Return (x, y) of the center of cell containing provided text 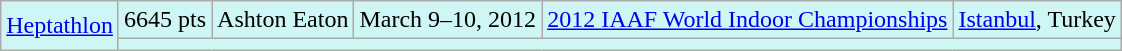
6645 pts (164, 20)
March 9–10, 2012 (448, 20)
Ashton Eaton (283, 20)
Istanbul, Turkey (1037, 20)
Heptathlon (60, 26)
2012 IAAF World Indoor Championships (748, 20)
